Find where the given text appears and provide that cell's center as (x, y) coordinate. 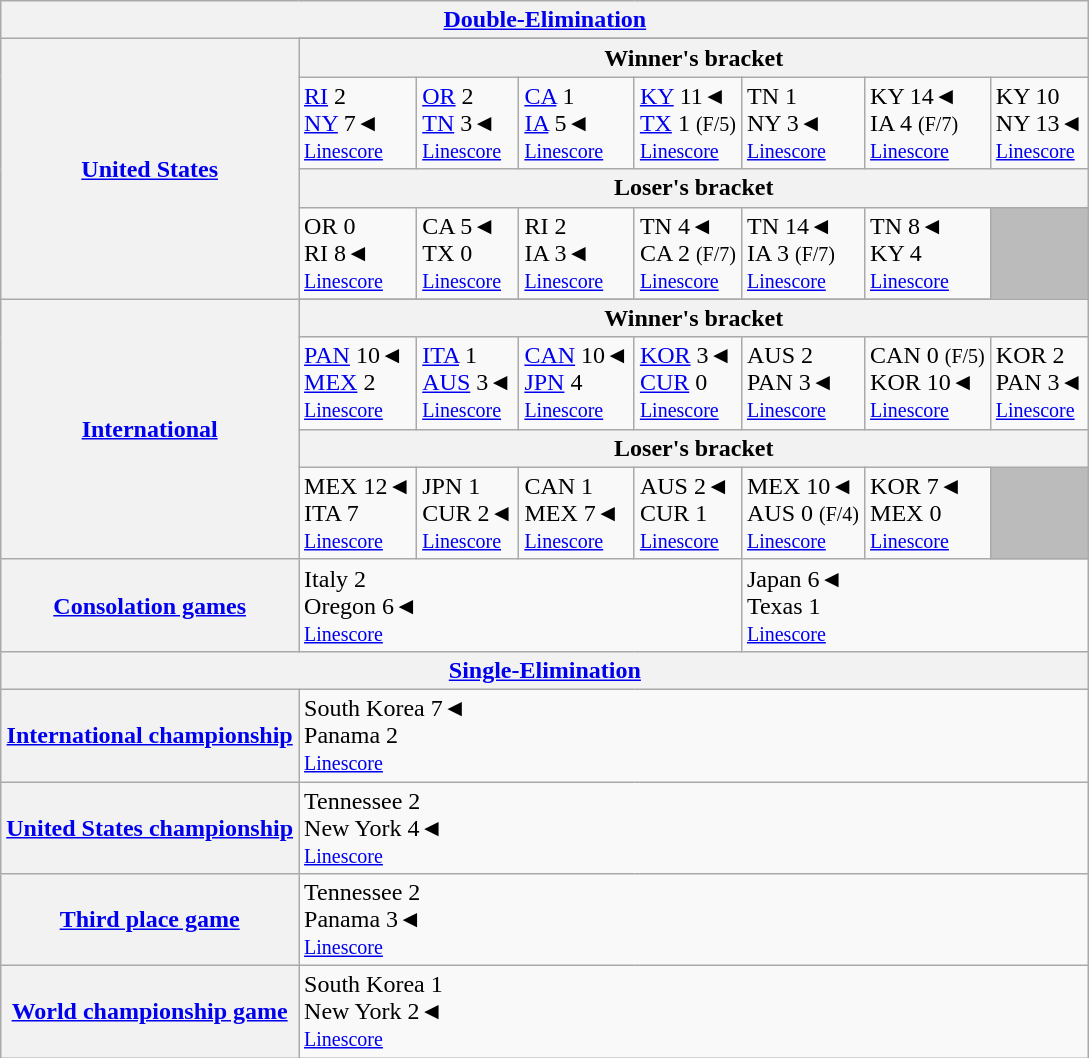
TN 14◄ IA 3 (F/7)Linescore (802, 253)
Single-Elimination (545, 670)
United States (150, 169)
TN 8◄ KY 4Linescore (928, 253)
OR 2 TN 3◄Linescore (468, 123)
CAN 0 (F/5) KOR 10◄Linescore (928, 383)
KY 11◄ TX 1 (F/5)Linescore (688, 123)
KOR 3◄ CUR 0Linescore (688, 383)
CA 1 IA 5◄Linescore (577, 123)
RI 2 NY 7◄Linescore (358, 123)
TN 4◄ CA 2 (F/7)Linescore (688, 253)
PAN 10◄ MEX 2Linescore (358, 383)
South Korea 7◄ Panama 2Linescore (694, 735)
International (150, 429)
KOR 7◄ MEX 0Linescore (928, 513)
CAN 1 MEX 7◄Linescore (577, 513)
AUS 2 PAN 3◄Linescore (802, 383)
ITA 1 AUS 3◄Linescore (468, 383)
OR 0 RI 8◄Linescore (358, 253)
United States championship (150, 828)
Tennessee 2 New York 4◄Linescore (694, 828)
Consolation games (150, 605)
Double-Elimination (545, 20)
KY 14◄ IA 4 (F/7)Linescore (928, 123)
Italy 2 Oregon 6◄Linescore (520, 605)
CA 5◄ TX 0Linescore (468, 253)
KY 10 NY 13◄Linescore (1040, 123)
TN 1 NY 3◄Linescore (802, 123)
MEX 12◄ ITA 7Linescore (358, 513)
Japan 6◄ Texas 1Linescore (914, 605)
International championship (150, 735)
World championship game (150, 1012)
Third place game (150, 920)
RI 2 IA 3◄Linescore (577, 253)
Tennessee 2 Panama 3◄Linescore (694, 920)
CAN 10◄ JPN 4Linescore (577, 383)
JPN 1 CUR 2◄Linescore (468, 513)
South Korea 1 New York 2◄Linescore (694, 1012)
AUS 2◄ CUR 1Linescore (688, 513)
KOR 2 PAN 3◄Linescore (1040, 383)
MEX 10◄ AUS 0 (F/4)Linescore (802, 513)
